Scan for the cell matching the given text and deliver its [X, Y] coordinate at center. 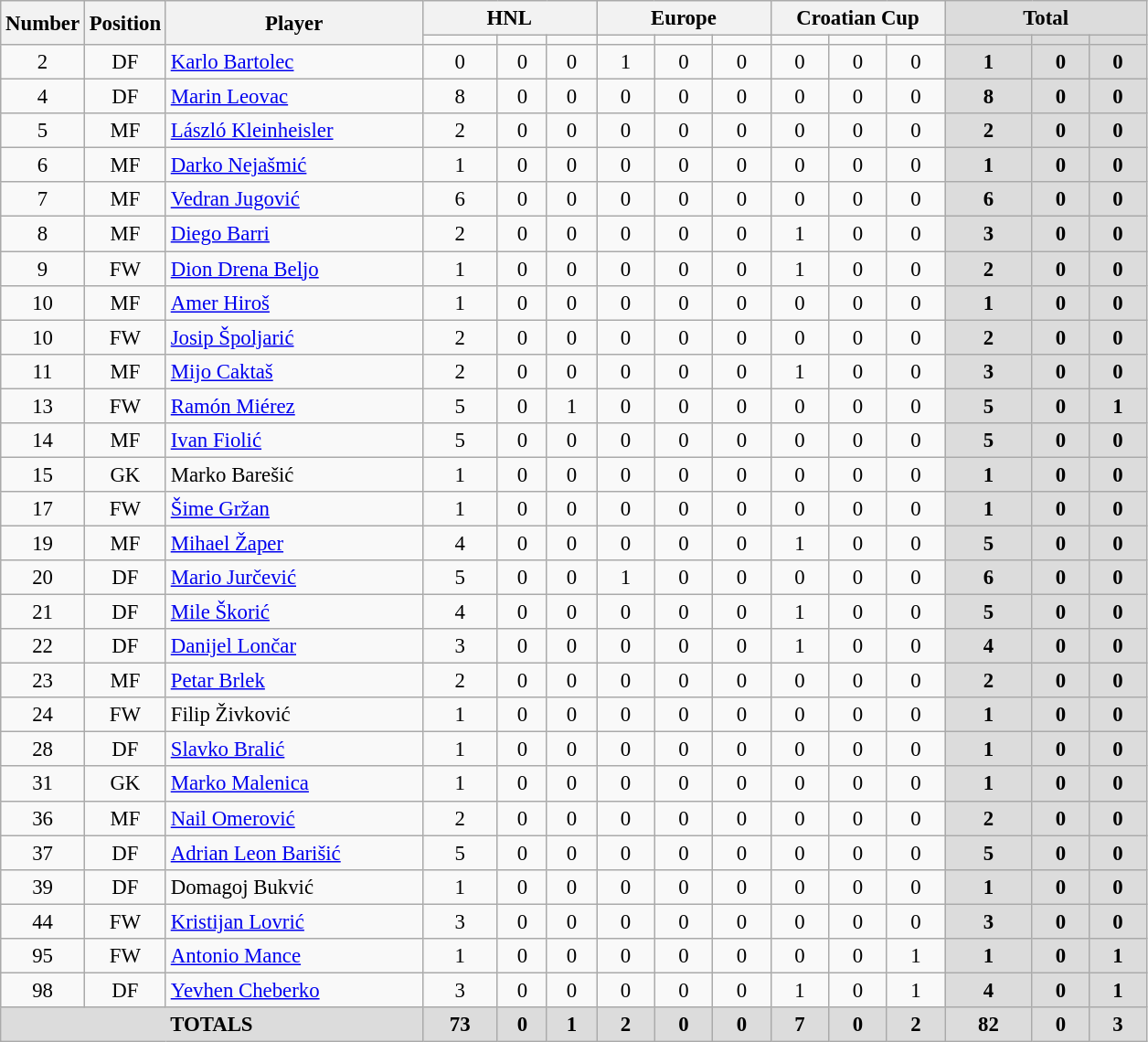
Mile Škorić [294, 612]
Josip Špoljarić [294, 337]
Total [1046, 18]
28 [43, 750]
Marin Leovac [294, 97]
Antonio Mance [294, 956]
Marko Malenica [294, 784]
Player [294, 23]
TOTALS [212, 1025]
37 [43, 853]
Europe [684, 18]
20 [43, 578]
Number [43, 23]
Kristijan Lovrić [294, 921]
Nail Omerović [294, 818]
Amer Hiroš [294, 303]
Slavko Bralić [294, 750]
HNL [510, 18]
73 [460, 1025]
László Kleinheisler [294, 131]
22 [43, 646]
24 [43, 715]
95 [43, 956]
Position [124, 23]
19 [43, 543]
11 [43, 371]
13 [43, 406]
Mihael Žaper [294, 543]
Domagoj Bukvić [294, 887]
39 [43, 887]
23 [43, 681]
44 [43, 921]
17 [43, 509]
Diego Barri [294, 234]
14 [43, 441]
Šime Gržan [294, 509]
9 [43, 269]
98 [43, 990]
Croatian Cup [857, 18]
Marko Barešić [294, 474]
82 [989, 1025]
Petar Brlek [294, 681]
Karlo Bartolec [294, 62]
36 [43, 818]
Ramón Miérez [294, 406]
15 [43, 474]
Filip Živković [294, 715]
Ivan Fiolić [294, 441]
Danijel Lončar [294, 646]
Mijo Caktaš [294, 371]
31 [43, 784]
Vedran Jugović [294, 200]
Dion Drena Beljo [294, 269]
Mario Jurčević [294, 578]
Adrian Leon Barišić [294, 853]
Darko Nejašmić [294, 165]
21 [43, 612]
Yevhen Cheberko [294, 990]
